Identify which cell holds the provided text, then report its [x, y] central coordinate. 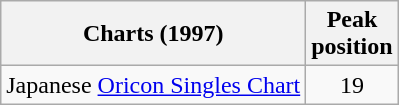
Charts (1997) [154, 34]
Peakposition [352, 34]
19 [352, 85]
Japanese Oricon Singles Chart [154, 85]
